Detect which cell encompasses the target text, then output its [x, y] center coordinate. 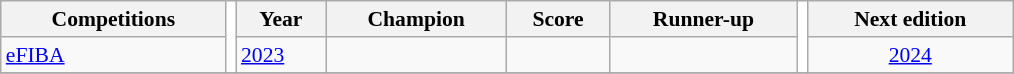
Champion [416, 19]
2024 [910, 55]
Year [281, 19]
Next edition [910, 19]
2023 [281, 55]
Score [558, 19]
eFIBA [114, 55]
Competitions [114, 19]
Runner-up [704, 19]
